From the cell containing the given text, extract its center point as [X, Y] coordinate. 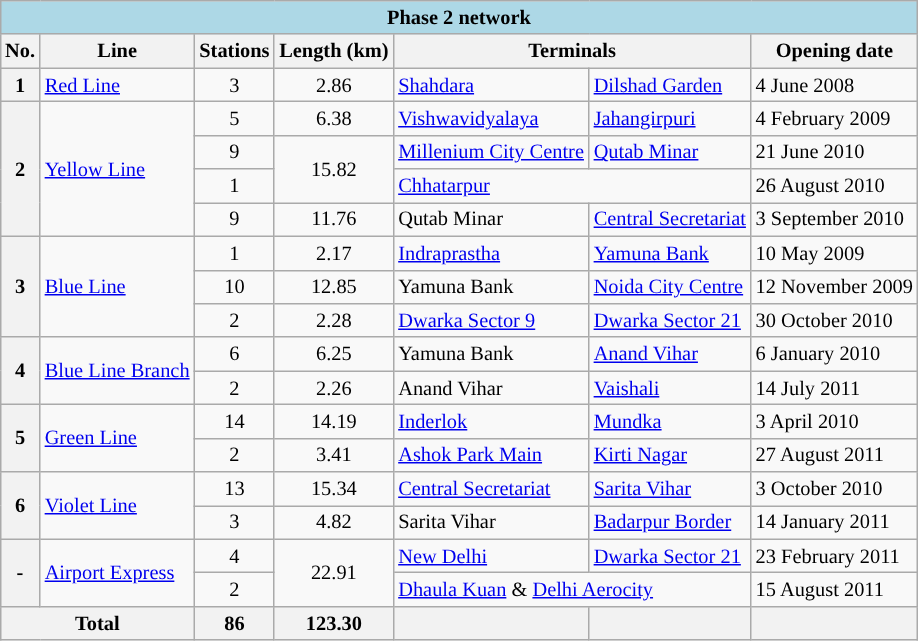
3 April 2010 [834, 422]
14 [234, 422]
4 February 2009 [834, 119]
Total [97, 624]
Blue Line [118, 286]
6 January 2010 [834, 354]
12 November 2009 [834, 287]
Airport Express [118, 572]
14.19 [334, 422]
Line [118, 51]
Vishwavidyalaya [490, 119]
11.76 [334, 220]
Kirti Nagar [670, 455]
27 August 2011 [834, 455]
15 August 2011 [834, 590]
Shahdara [490, 85]
4.82 [334, 523]
Violet Line [118, 506]
10 May 2009 [834, 253]
3.41 [334, 455]
15.34 [334, 489]
2.26 [334, 388]
12.85 [334, 287]
23 February 2011 [834, 556]
Green Line [118, 438]
Length (km) [334, 51]
Mundka [670, 422]
30 October 2010 [834, 321]
Terminals [572, 51]
6.25 [334, 354]
6.38 [334, 119]
14 January 2011 [834, 523]
2.17 [334, 253]
22.91 [334, 572]
Opening date [834, 51]
Ashok Park Main [490, 455]
2.86 [334, 85]
No. [20, 51]
- [20, 572]
123.30 [334, 624]
Millenium City Centre [490, 152]
Chhatarpur [572, 186]
14 July 2011 [834, 388]
Inderlok [490, 422]
Yellow Line [118, 170]
4 June 2008 [834, 85]
21 June 2010 [834, 152]
15.82 [334, 168]
3 September 2010 [834, 220]
Badarpur Border [670, 523]
13 [234, 489]
Phase 2 network [459, 18]
Dwarka Sector 9 [490, 321]
2.28 [334, 321]
Indraprastha [490, 253]
Noida City Centre [670, 287]
Vaishali [670, 388]
86 [234, 624]
Jahangirpuri [670, 119]
Dilshad Garden [670, 85]
26 August 2010 [834, 186]
3 October 2010 [834, 489]
10 [234, 287]
New Delhi [490, 556]
Red Line [118, 85]
Stations [234, 51]
Blue Line Branch [118, 370]
Dhaula Kuan & Delhi Aerocity [572, 590]
